Determine the [x, y] coordinate at the center of the cell enclosing the given text.  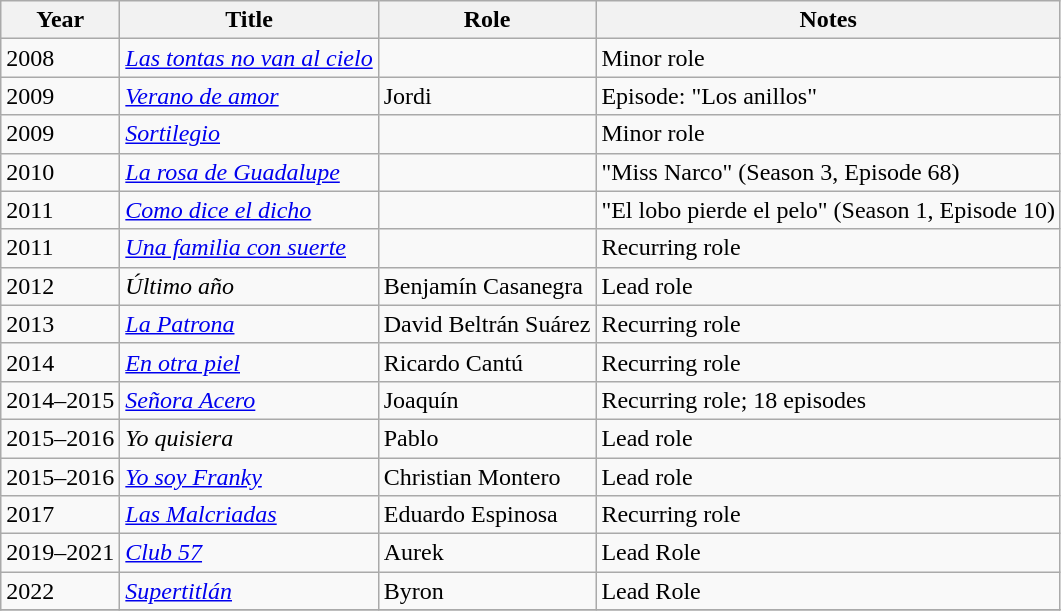
Joaquín [487, 400]
Jordi [487, 96]
Supertitlán [249, 591]
Episode: "Los anillos" [828, 96]
2014–2015 [60, 400]
"El lobo pierde el pelo" (Season 1, Episode 10) [828, 210]
La rosa de Guadalupe [249, 172]
2010 [60, 172]
Notes [828, 20]
Recurring role; 18 episodes [828, 400]
Aurek [487, 553]
Ricardo Cantú [487, 362]
En otra piel [249, 362]
2019–2021 [60, 553]
Como dice el dicho [249, 210]
Señora Acero [249, 400]
2017 [60, 515]
Yo quisiera [249, 438]
Verano de amor [249, 96]
La Patrona [249, 324]
Christian Montero [487, 477]
Club 57 [249, 553]
2008 [60, 58]
2013 [60, 324]
Las tontas no van al cielo [249, 58]
Byron [487, 591]
Benjamín Casanegra [487, 286]
"Miss Narco" (Season 3, Episode 68) [828, 172]
Role [487, 20]
Sortilegio [249, 134]
Year [60, 20]
Title [249, 20]
Pablo [487, 438]
2012 [60, 286]
David Beltrán Suárez [487, 324]
Las Malcriadas [249, 515]
2014 [60, 362]
Una familia con suerte [249, 248]
2022 [60, 591]
Yo soy Franky [249, 477]
Último año [249, 286]
Eduardo Espinosa [487, 515]
